Return the [X, Y] coordinate for the center point of the cell that contains the specified text.  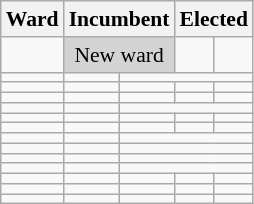
Ward [32, 19]
Incumbent [120, 19]
Elected [214, 19]
New ward [120, 55]
